Capture the cell that displays the provided text and extract its (X, Y) central coordinate. 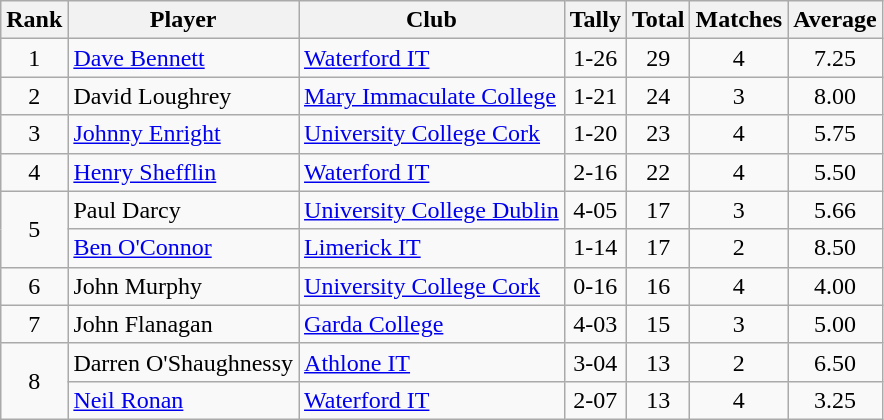
2-16 (595, 172)
Total (658, 20)
Neil Ronan (184, 400)
24 (658, 96)
15 (658, 324)
8.50 (836, 248)
Mary Immaculate College (432, 96)
University College Dublin (432, 210)
Dave Bennett (184, 58)
5.50 (836, 172)
Player (184, 20)
4-05 (595, 210)
John Flanagan (184, 324)
22 (658, 172)
5 (34, 229)
0-16 (595, 286)
1-14 (595, 248)
Henry Shefflin (184, 172)
Garda College (432, 324)
Club (432, 20)
4.00 (836, 286)
Athlone IT (432, 362)
3.25 (836, 400)
Ben O'Connor (184, 248)
Limerick IT (432, 248)
David Loughrey (184, 96)
1 (34, 58)
Rank (34, 20)
Darren O'Shaughnessy (184, 362)
23 (658, 134)
6.50 (836, 362)
1-21 (595, 96)
5.00 (836, 324)
1-26 (595, 58)
Average (836, 20)
7 (34, 324)
8.00 (836, 96)
Matches (739, 20)
6 (34, 286)
5.75 (836, 134)
2-07 (595, 400)
Johnny Enright (184, 134)
Paul Darcy (184, 210)
1-20 (595, 134)
3-04 (595, 362)
16 (658, 286)
7.25 (836, 58)
4-03 (595, 324)
29 (658, 58)
8 (34, 381)
Tally (595, 20)
John Murphy (184, 286)
5.66 (836, 210)
